Determine the [X, Y] coordinate at the center of the cell enclosing the given text.  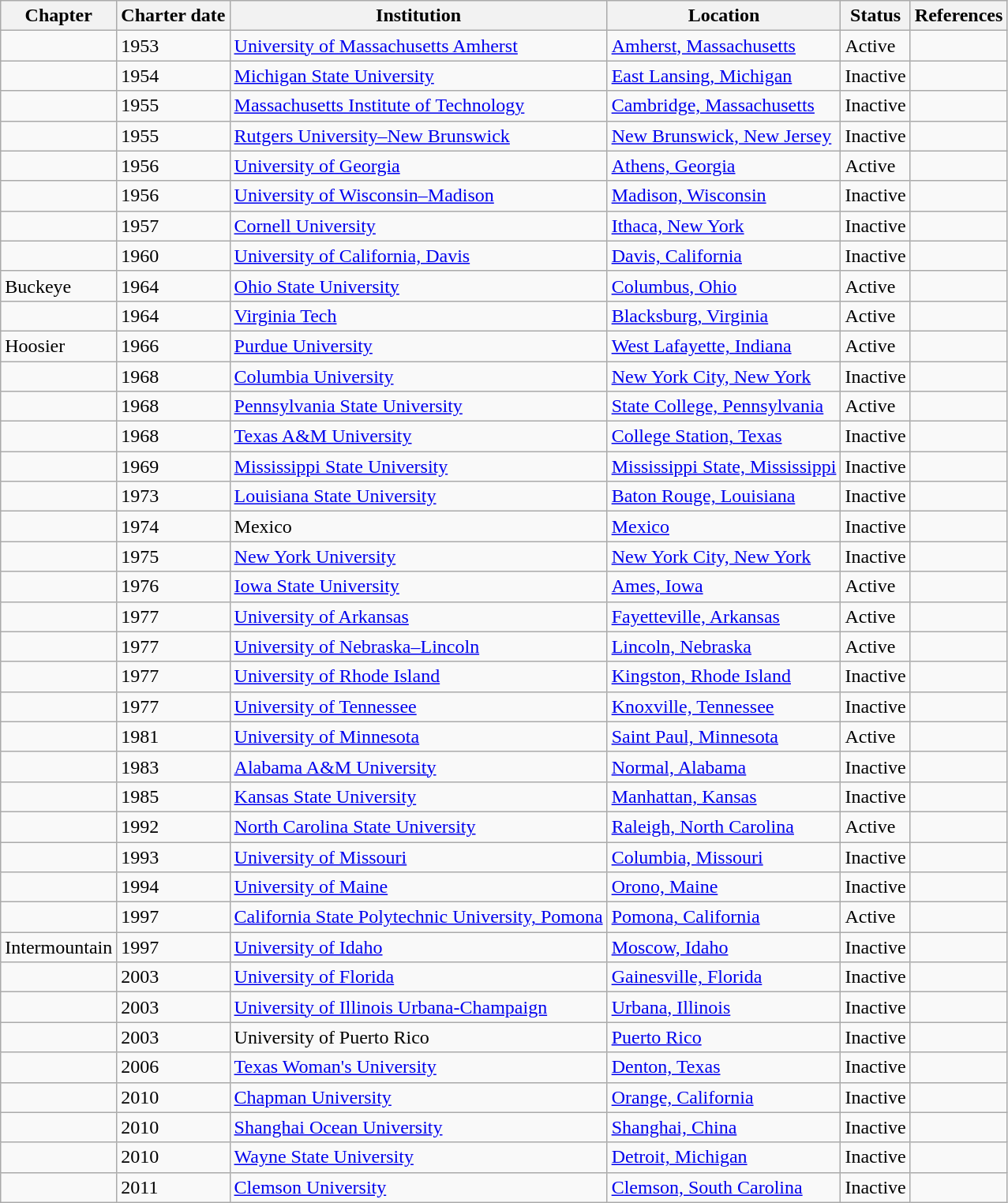
1973 [174, 497]
Mississippi State University [418, 467]
Athens, Georgia [724, 166]
Lincoln, Nebraska [724, 646]
1983 [174, 766]
1976 [174, 587]
Hoosier [58, 346]
University of Florida [418, 977]
Orono, Maine [724, 887]
Pomona, California [724, 917]
Ames, Iowa [724, 587]
College Station, Texas [724, 437]
University of Rhode Island [418, 676]
Clemson University [418, 1187]
California State Polytechnic University, Pomona [418, 917]
Texas A&M University [418, 437]
1981 [174, 736]
1975 [174, 557]
New York University [418, 557]
University of Illinois Urbana-Champaign [418, 1007]
New Brunswick, New Jersey [724, 136]
1974 [174, 527]
1954 [174, 76]
Fayetteville, Arkansas [724, 616]
Massachusetts Institute of Technology [418, 106]
Saint Paul, Minnesota [724, 736]
Clemson, South Carolina [724, 1187]
University of Missouri [418, 856]
Purdue University [418, 346]
1969 [174, 467]
Institution [418, 16]
University of Idaho [418, 947]
Orange, California [724, 1097]
Shanghai Ocean University [418, 1127]
2006 [174, 1067]
Buckeye [58, 286]
Columbia University [418, 377]
Columbus, Ohio [724, 286]
Knoxville, Tennessee [724, 706]
Rutgers University–New Brunswick [418, 136]
Blacksburg, Virginia [724, 316]
Urbana, Illinois [724, 1007]
University of Georgia [418, 166]
Louisiana State University [418, 497]
West Lafayette, Indiana [724, 346]
Alabama A&M University [418, 766]
University of Massachusetts Amherst [418, 46]
Baton Rouge, Louisiana [724, 497]
Pennsylvania State University [418, 407]
University of Tennessee [418, 706]
1992 [174, 826]
Shanghai, China [724, 1127]
Cambridge, Massachusetts [724, 106]
North Carolina State University [418, 826]
University of California, Davis [418, 256]
Iowa State University [418, 587]
Kansas State University [418, 796]
University of Puerto Rico [418, 1037]
Charter date [174, 16]
1993 [174, 856]
Amherst, Massachusetts [724, 46]
Status [875, 16]
East Lansing, Michigan [724, 76]
Denton, Texas [724, 1067]
Ohio State University [418, 286]
Kingston, Rhode Island [724, 676]
University of Wisconsin–Madison [418, 196]
1966 [174, 346]
Columbia, Missouri [724, 856]
1960 [174, 256]
2011 [174, 1187]
1957 [174, 226]
Michigan State University [418, 76]
Texas Woman's University [418, 1067]
Location [724, 16]
Manhattan, Kansas [724, 796]
Puerto Rico [724, 1037]
Intermountain [58, 947]
University of Minnesota [418, 736]
References [958, 16]
University of Nebraska–Lincoln [418, 646]
1953 [174, 46]
Raleigh, North Carolina [724, 826]
Wayne State University [418, 1157]
Ithaca, New York [724, 226]
1985 [174, 796]
Cornell University [418, 226]
Madison, Wisconsin [724, 196]
University of Maine [418, 887]
Mississippi State, Mississippi [724, 467]
Moscow, Idaho [724, 947]
Gainesville, Florida [724, 977]
University of Arkansas [418, 616]
Davis, California [724, 256]
Chapter [58, 16]
1994 [174, 887]
Detroit, Michigan [724, 1157]
State College, Pennsylvania [724, 407]
Normal, Alabama [724, 766]
Chapman University [418, 1097]
Virginia Tech [418, 316]
